From the cell containing the given text, extract its center point as (X, Y) coordinate. 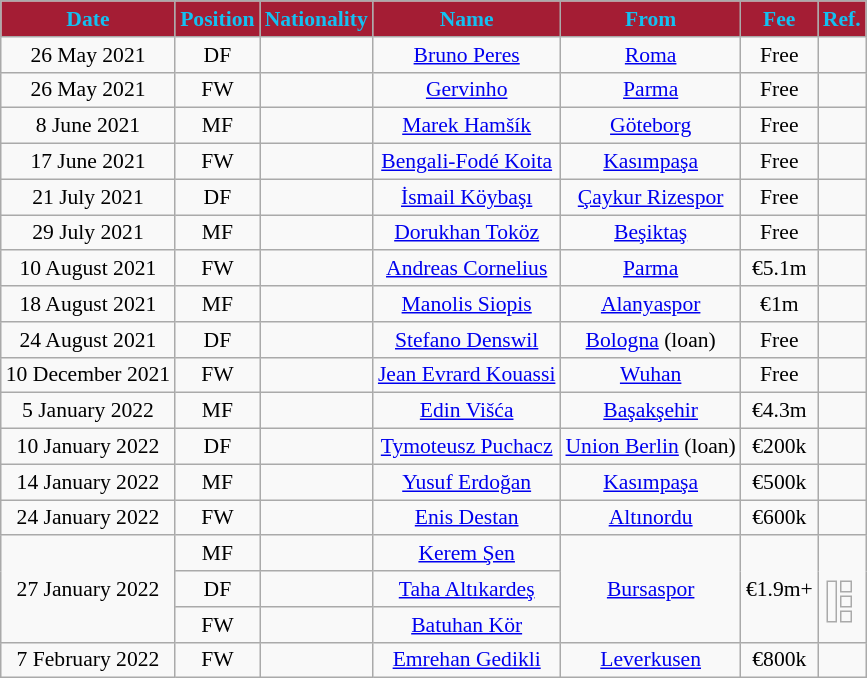
Dorukhan Toköz (467, 233)
Bursaspor (650, 590)
Name (467, 19)
Jean Evrard Kouassi (467, 375)
Date (88, 19)
Ref. (842, 19)
21 July 2021 (88, 197)
Leverkusen (650, 660)
14 January 2022 (88, 482)
Marek Hamšík (467, 126)
24 January 2022 (88, 518)
10 August 2021 (88, 269)
10 December 2021 (88, 375)
Batuhan Kör (467, 625)
10 January 2022 (88, 447)
Bengali-Fodé Koita (467, 162)
24 August 2021 (88, 340)
27 January 2022 (88, 590)
Altınordu (650, 518)
€500k (780, 482)
İsmail Köybaşı (467, 197)
€1.9m+ (780, 590)
17 June 2021 (88, 162)
€800k (780, 660)
18 August 2021 (88, 304)
8 June 2021 (88, 126)
Bruno Peres (467, 55)
7 February 2022 (88, 660)
Andreas Cornelius (467, 269)
From (650, 19)
€600k (780, 518)
Alanyaspor (650, 304)
Tymoteusz Puchacz (467, 447)
Nationality (316, 19)
Gervinho (467, 90)
Beşiktaş (650, 233)
Çaykur Rizespor (650, 197)
5 January 2022 (88, 411)
Roma (650, 55)
Bologna (loan) (650, 340)
Başakşehir (650, 411)
Emrehan Gedikli (467, 660)
€200k (780, 447)
29 July 2021 (88, 233)
€1m (780, 304)
Wuhan (650, 375)
Enis Destan (467, 518)
Manolis Siopis (467, 304)
Stefano Denswil (467, 340)
Taha Altıkardeş (467, 589)
Edin Višća (467, 411)
Union Berlin (loan) (650, 447)
Yusuf Erdoğan (467, 482)
Kerem Şen (467, 554)
Fee (780, 19)
€5.1m (780, 269)
€4.3m (780, 411)
Göteborg (650, 126)
Position (217, 19)
